Provide the [X, Y] coordinate of the cell's center where the given text is located.  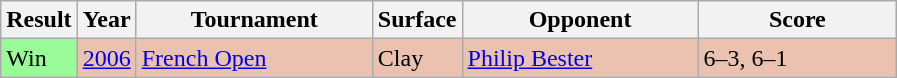
French Open [254, 58]
Opponent [580, 20]
Clay [417, 58]
6–3, 6–1 [798, 58]
Year [106, 20]
Score [798, 20]
Result [39, 20]
2006 [106, 58]
Surface [417, 20]
Philip Bester [580, 58]
Win [39, 58]
Tournament [254, 20]
